Find where the given text appears and provide that cell's center as (x, y) coordinate. 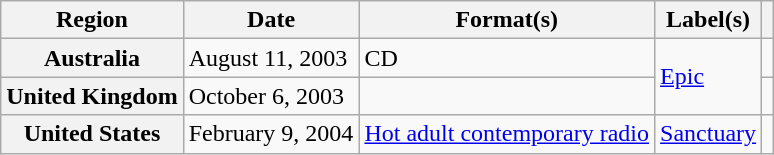
Sanctuary (708, 134)
Epic (708, 77)
United States (92, 134)
October 6, 2003 (271, 96)
Region (92, 20)
Hot adult contemporary radio (507, 134)
Format(s) (507, 20)
Date (271, 20)
CD (507, 58)
Label(s) (708, 20)
August 11, 2003 (271, 58)
February 9, 2004 (271, 134)
United Kingdom (92, 96)
Australia (92, 58)
